Output the (x, y) coordinate of the center of the cell containing the given text.  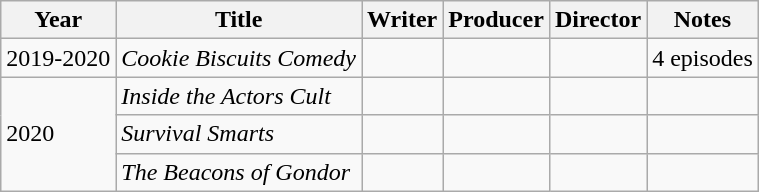
Survival Smarts (239, 134)
Director (598, 20)
Title (239, 20)
Notes (703, 20)
2020 (58, 134)
Producer (496, 20)
Writer (402, 20)
4 episodes (703, 58)
2019-2020 (58, 58)
Cookie Biscuits Comedy (239, 58)
The Beacons of Gondor (239, 172)
Inside the Actors Cult (239, 96)
Year (58, 20)
